Capture the cell that displays the provided text and extract its (X, Y) central coordinate. 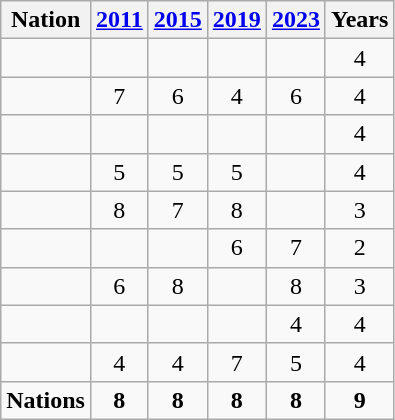
2015 (178, 20)
2 (359, 248)
Nation (46, 20)
2011 (119, 20)
Years (359, 20)
9 (359, 400)
2023 (296, 20)
Nations (46, 400)
2019 (236, 20)
